Locate the cell with the specified text and output its (x, y) center coordinate. 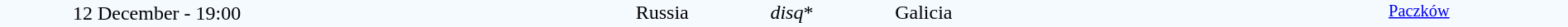
12 December - 19:00 (157, 13)
disq* (791, 12)
Paczków (1419, 13)
Galicia (1082, 12)
Russia (501, 12)
